Return (X, Y) of the center of cell containing provided text 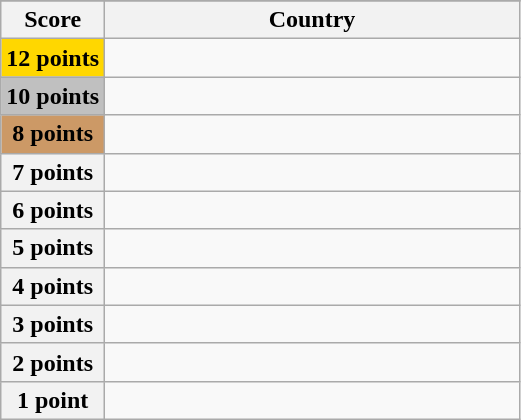
5 points (53, 248)
Score (53, 20)
7 points (53, 172)
10 points (53, 96)
4 points (53, 286)
3 points (53, 324)
12 points (53, 58)
1 point (53, 400)
Country (312, 20)
8 points (53, 134)
2 points (53, 362)
6 points (53, 210)
